Return (x, y) of the center of cell containing provided text 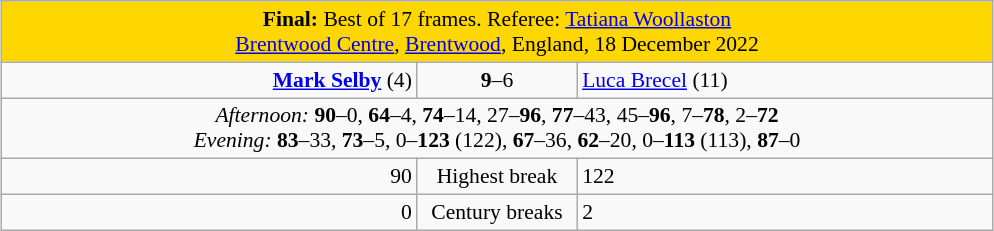
2 (784, 213)
Mark Selby (4) (210, 80)
0 (210, 213)
Luca Brecel (11) (784, 80)
Final: Best of 17 frames. Referee: Tatiana WoollastonBrentwood Centre, Brentwood, England, 18 December 2022 (497, 32)
Century breaks (497, 213)
Afternoon: 90–0, 64–4, 74–14, 27–96, 77–43, 45–96, 7–78, 2–72Evening: 83–33, 73–5, 0–123 (122), 67–36, 62–20, 0–113 (113), 87–0 (497, 128)
9–6 (497, 80)
90 (210, 177)
122 (784, 177)
Highest break (497, 177)
